Return [x, y] of the center of cell containing provided text 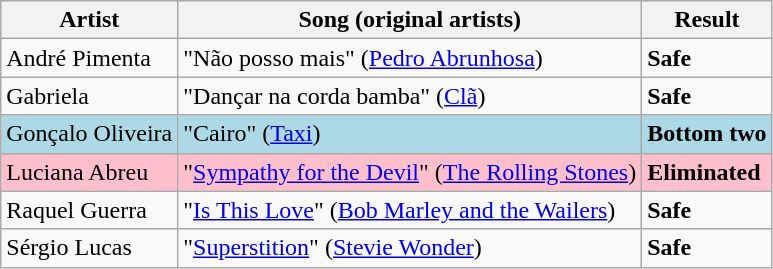
Gabriela [90, 96]
Raquel Guerra [90, 210]
"Dançar na corda bamba" (Clã) [410, 96]
"Cairo" (Taxi) [410, 134]
André Pimenta [90, 58]
Artist [90, 20]
Result [707, 20]
Song (original artists) [410, 20]
"Sympathy for the Devil" (The Rolling Stones) [410, 172]
Sérgio Lucas [90, 248]
Luciana Abreu [90, 172]
"Superstition" (Stevie Wonder) [410, 248]
Gonçalo Oliveira [90, 134]
"Is This Love" (Bob Marley and the Wailers) [410, 210]
"Não posso mais" (Pedro Abrunhosa) [410, 58]
Bottom two [707, 134]
Eliminated [707, 172]
